Locate the cell with the specified text and output its [x, y] center coordinate. 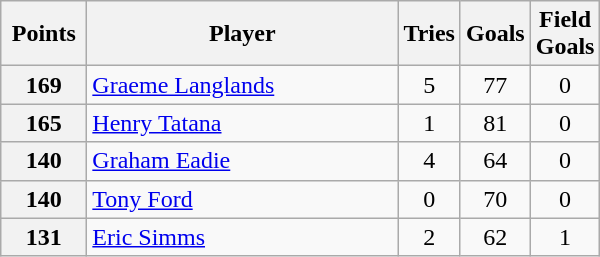
Field Goals [565, 34]
62 [495, 237]
Henry Tatana [242, 123]
Graham Eadie [242, 161]
Tries [430, 34]
81 [495, 123]
Tony Ford [242, 199]
Eric Simms [242, 237]
70 [495, 199]
Player [242, 34]
4 [430, 161]
77 [495, 85]
131 [44, 237]
169 [44, 85]
2 [430, 237]
165 [44, 123]
5 [430, 85]
Points [44, 34]
64 [495, 161]
Graeme Langlands [242, 85]
Goals [495, 34]
